Provide the (X, Y) coordinate of the cell's center where the given text is located.  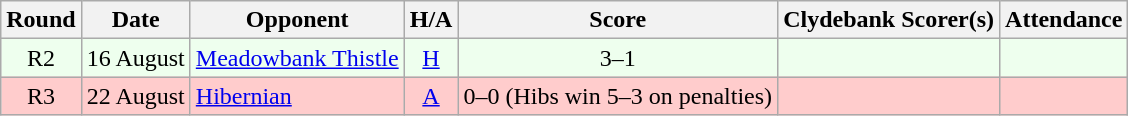
Hibernian (297, 96)
Clydebank Scorer(s) (889, 20)
Round (41, 20)
R3 (41, 96)
0–0 (Hibs win 5–3 on penalties) (618, 96)
Date (136, 20)
Attendance (1064, 20)
Opponent (297, 20)
A (431, 96)
R2 (41, 58)
Score (618, 20)
H/A (431, 20)
22 August (136, 96)
H (431, 58)
Meadowbank Thistle (297, 58)
3–1 (618, 58)
16 August (136, 58)
